Determine the [x, y] coordinate at the center of the cell enclosing the given text.  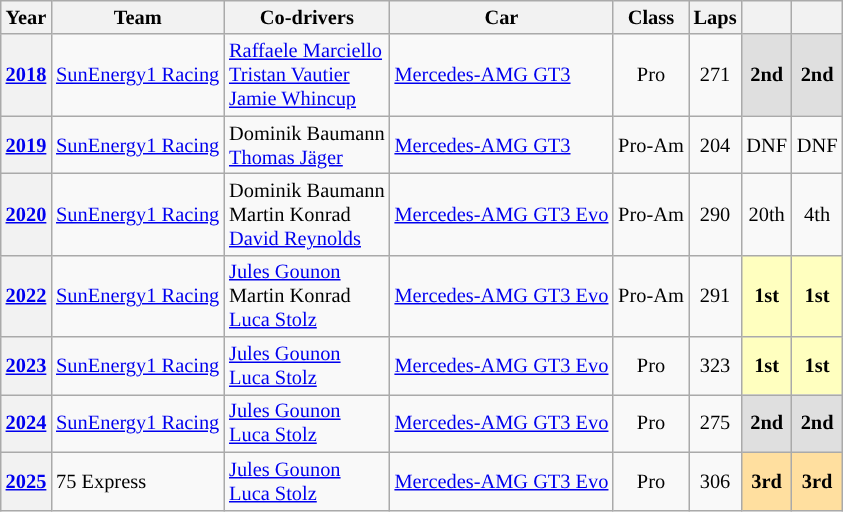
204 [716, 145]
Co-drivers [306, 17]
75 Express [138, 481]
Jules Gounon Martin Konrad Luca Stolz [306, 296]
2020 [26, 214]
306 [716, 481]
Car [502, 17]
2023 [26, 366]
291 [716, 296]
Raffaele Marciello Tristan Vautier Jamie Whincup [306, 75]
Team [138, 17]
Class [650, 17]
2019 [26, 145]
275 [716, 423]
323 [716, 366]
20th [766, 214]
271 [716, 75]
4th [817, 214]
Year [26, 17]
2022 [26, 296]
290 [716, 214]
2018 [26, 75]
Dominik Baumann Thomas Jäger [306, 145]
2025 [26, 481]
Dominik Baumann Martin Konrad David Reynolds [306, 214]
Laps [716, 17]
2024 [26, 423]
